Detect which cell encompasses the target text, then output its (x, y) center coordinate. 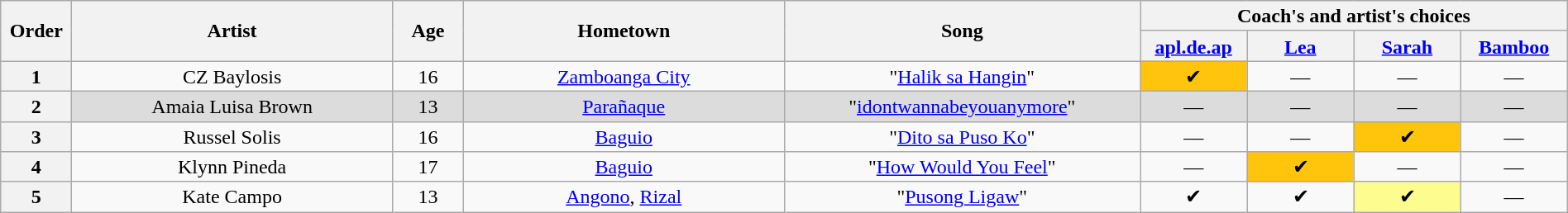
5 (36, 196)
Order (36, 31)
CZ Baylosis (232, 76)
Bamboo (1513, 46)
17 (428, 167)
Hometown (624, 31)
Parañaque (624, 106)
"How Would You Feel" (963, 167)
1 (36, 76)
Coach's and artist's choices (1355, 17)
"Pusong Ligaw" (963, 196)
"Dito sa Puso Ko" (963, 137)
Sarah (1408, 46)
Angono, Rizal (624, 196)
apl.de.ap (1194, 46)
Song (963, 31)
"idontwannabeyouanymore" (963, 106)
Artist (232, 31)
Kate Campo (232, 196)
Age (428, 31)
Amaia Luisa Brown (232, 106)
4 (36, 167)
3 (36, 137)
Klynn Pineda (232, 167)
2 (36, 106)
Lea (1300, 46)
Zamboanga City (624, 76)
"Halik sa Hangin" (963, 76)
Russel Solis (232, 137)
